Return [X, Y] of the center of cell containing provided text 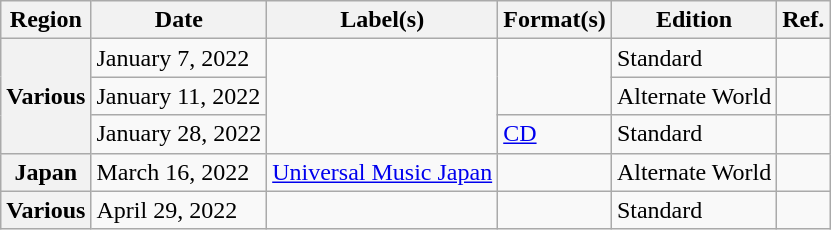
January 11, 2022 [179, 96]
Label(s) [382, 20]
January 28, 2022 [179, 134]
Region [46, 20]
Edition [694, 20]
March 16, 2022 [179, 172]
Ref. [804, 20]
CD [555, 134]
April 29, 2022 [179, 210]
Date [179, 20]
Format(s) [555, 20]
Universal Music Japan [382, 172]
Japan [46, 172]
January 7, 2022 [179, 58]
